Return (x, y) of the center of cell containing provided text 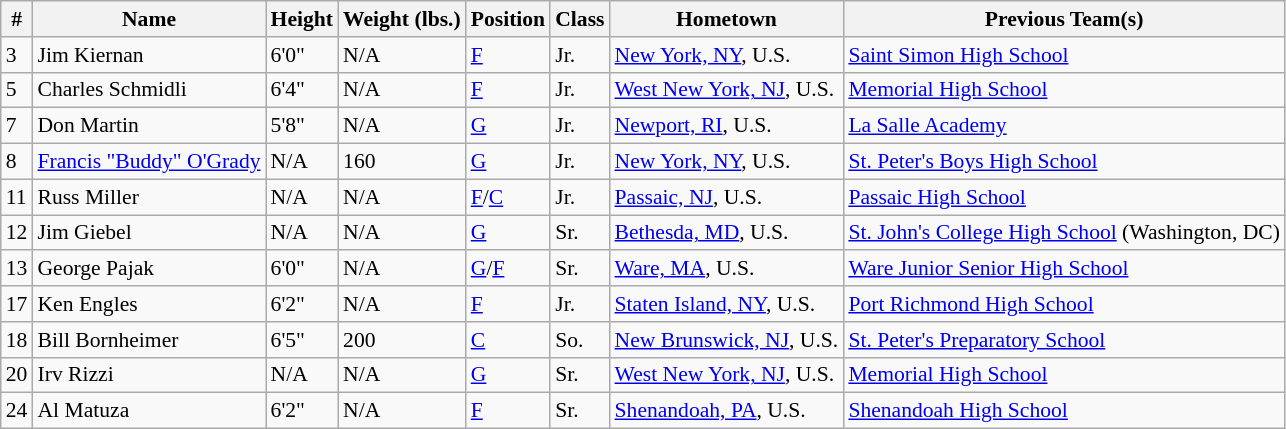
Al Matuza (148, 411)
New Brunswick, NJ, U.S. (727, 340)
Charles Schmidli (148, 90)
C (508, 340)
Passaic, NJ, U.S. (727, 197)
6'5" (302, 340)
# (17, 19)
La Salle Academy (1064, 126)
Newport, RI, U.S. (727, 126)
So. (580, 340)
Saint Simon High School (1064, 55)
5'8" (302, 126)
24 (17, 411)
20 (17, 375)
Francis "Buddy" O'Grady (148, 162)
Hometown (727, 19)
F/C (508, 197)
7 (17, 126)
Ken Engles (148, 304)
Don Martin (148, 126)
Bethesda, MD, U.S. (727, 233)
G/F (508, 269)
3 (17, 55)
17 (17, 304)
St. Peter's Boys High School (1064, 162)
Port Richmond High School (1064, 304)
5 (17, 90)
Jim Kiernan (148, 55)
11 (17, 197)
Jim Giebel (148, 233)
Passaic High School (1064, 197)
Ware Junior Senior High School (1064, 269)
6'4" (302, 90)
8 (17, 162)
St. John's College High School (Washington, DC) (1064, 233)
Shenandoah, PA, U.S. (727, 411)
Position (508, 19)
Bill Bornheimer (148, 340)
Name (148, 19)
Shenandoah High School (1064, 411)
13 (17, 269)
St. Peter's Preparatory School (1064, 340)
Height (302, 19)
George Pajak (148, 269)
12 (17, 233)
200 (402, 340)
Russ Miller (148, 197)
Previous Team(s) (1064, 19)
Class (580, 19)
Weight (lbs.) (402, 19)
Irv Rizzi (148, 375)
Ware, MA, U.S. (727, 269)
Staten Island, NY, U.S. (727, 304)
160 (402, 162)
18 (17, 340)
